Find where the given text appears and provide that cell's center as (X, Y) coordinate. 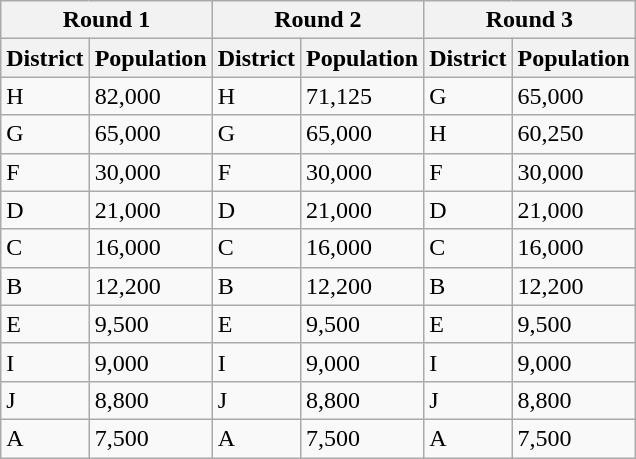
Round 1 (106, 20)
82,000 (150, 96)
71,125 (362, 96)
Round 3 (530, 20)
60,250 (574, 134)
Round 2 (318, 20)
